Locate the cell with the specified text and output its (X, Y) center coordinate. 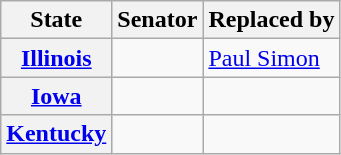
Iowa (56, 96)
Illinois (56, 58)
Senator (158, 20)
Replaced by (272, 20)
State (56, 20)
Kentucky (56, 134)
Paul Simon (272, 58)
